Find where the given text appears and provide that cell's center as [X, Y] coordinate. 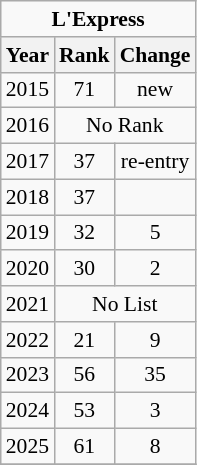
L'Express [98, 19]
21 [84, 340]
2017 [28, 162]
No List [124, 304]
8 [156, 447]
2024 [28, 411]
No Rank [124, 126]
2025 [28, 447]
35 [156, 375]
2 [156, 269]
2016 [28, 126]
Year [28, 55]
3 [156, 411]
53 [84, 411]
5 [156, 233]
2022 [28, 340]
9 [156, 340]
re-entry [156, 162]
71 [84, 90]
2015 [28, 90]
2020 [28, 269]
2021 [28, 304]
30 [84, 269]
new [156, 90]
32 [84, 233]
2019 [28, 233]
Rank [84, 55]
Change [156, 55]
2023 [28, 375]
61 [84, 447]
56 [84, 375]
2018 [28, 197]
